Search for the cell housing the specified text and yield its (X, Y) center coordinate. 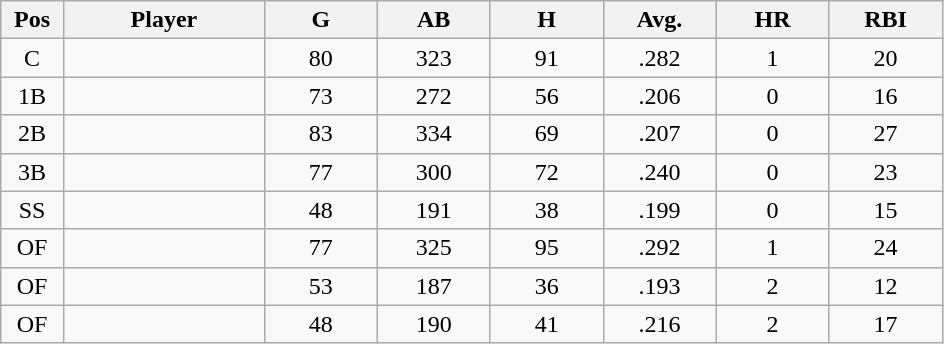
191 (434, 210)
H (546, 20)
.207 (660, 134)
.199 (660, 210)
83 (320, 134)
Pos (32, 20)
SS (32, 210)
24 (886, 248)
.292 (660, 248)
1B (32, 96)
41 (546, 324)
323 (434, 58)
38 (546, 210)
.216 (660, 324)
.282 (660, 58)
G (320, 20)
Avg. (660, 20)
73 (320, 96)
RBI (886, 20)
20 (886, 58)
.193 (660, 286)
2B (32, 134)
Player (164, 20)
27 (886, 134)
16 (886, 96)
AB (434, 20)
334 (434, 134)
36 (546, 286)
272 (434, 96)
23 (886, 172)
69 (546, 134)
190 (434, 324)
HR (772, 20)
56 (546, 96)
95 (546, 248)
91 (546, 58)
80 (320, 58)
300 (434, 172)
.240 (660, 172)
53 (320, 286)
325 (434, 248)
17 (886, 324)
3B (32, 172)
187 (434, 286)
.206 (660, 96)
C (32, 58)
15 (886, 210)
72 (546, 172)
12 (886, 286)
